Detect which cell encompasses the target text, then output its (x, y) center coordinate. 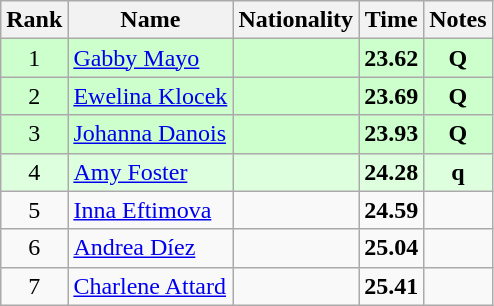
Johanna Danois (150, 134)
Charlene Attard (150, 286)
6 (34, 248)
Gabby Mayo (150, 58)
Ewelina Klocek (150, 96)
Nationality (296, 20)
Notes (458, 20)
23.93 (392, 134)
Time (392, 20)
Andrea Díez (150, 248)
Rank (34, 20)
Inna Eftimova (150, 210)
23.69 (392, 96)
3 (34, 134)
24.59 (392, 210)
23.62 (392, 58)
2 (34, 96)
Amy Foster (150, 172)
24.28 (392, 172)
q (458, 172)
Name (150, 20)
4 (34, 172)
1 (34, 58)
7 (34, 286)
25.41 (392, 286)
5 (34, 210)
25.04 (392, 248)
